Extract the (X, Y) coordinate from the center of the cell holding the provided text.  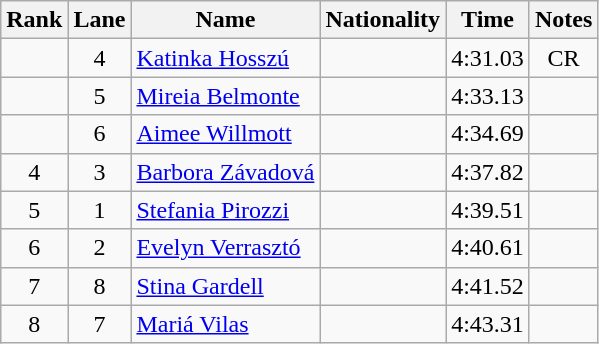
4:39.51 (488, 210)
Mireia Belmonte (226, 96)
Stefania Pirozzi (226, 210)
3 (100, 172)
4:43.31 (488, 324)
1 (100, 210)
Aimee Willmott (226, 134)
Rank (34, 20)
4:31.03 (488, 58)
4:34.69 (488, 134)
4:33.13 (488, 96)
2 (100, 248)
Evelyn Verrasztó (226, 248)
Lane (100, 20)
Notes (563, 20)
Mariá Vilas (226, 324)
4:41.52 (488, 286)
Name (226, 20)
CR (563, 58)
Barbora Závadová (226, 172)
4:37.82 (488, 172)
Katinka Hosszú (226, 58)
Nationality (383, 20)
Stina Gardell (226, 286)
Time (488, 20)
4:40.61 (488, 248)
